Determine the (x, y) coordinate at the center of the cell enclosing the given text.  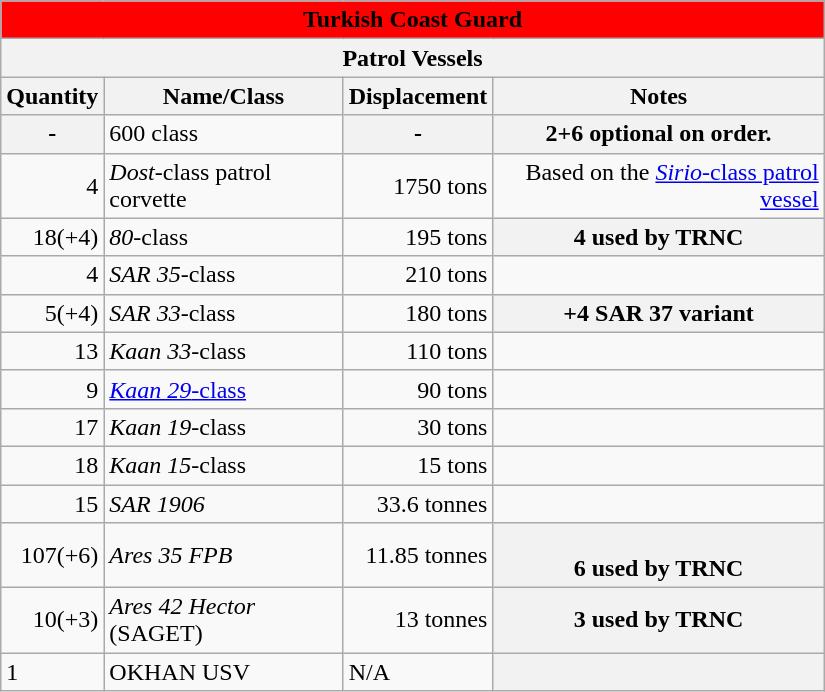
10(+3) (52, 620)
Kaan 29-class (224, 389)
1 (52, 672)
Ares 42 Hector (SAGET) (224, 620)
90 tons (418, 389)
Displacement (418, 96)
Kaan 19-class (224, 427)
Notes (658, 96)
Name/Class (224, 96)
15 tons (418, 465)
Patrol Vessels (413, 58)
15 (52, 503)
13 tonnes (418, 620)
9 (52, 389)
Turkish Coast Guard (413, 20)
210 tons (418, 275)
Kaan 33-class (224, 351)
13 (52, 351)
Dost-class patrol corvette (224, 186)
Based on the Sirio-class patrol vessel (658, 186)
2+6 optional on order. (658, 134)
5(+4) (52, 313)
OKHAN USV (224, 672)
4 used by TRNC (658, 237)
Ares 35 FPB (224, 556)
18 (52, 465)
80-class (224, 237)
195 tons (418, 237)
SAR 1906 (224, 503)
Kaan 15-class (224, 465)
110 tons (418, 351)
1750 tons (418, 186)
3 used by TRNC (658, 620)
N/A (418, 672)
+4 SAR 37 variant (658, 313)
600 class (224, 134)
107(+6) (52, 556)
180 tons (418, 313)
SAR 33-class (224, 313)
11.85 tonnes (418, 556)
18(+4) (52, 237)
SAR 35-class (224, 275)
17 (52, 427)
6 used by TRNC (658, 556)
30 tons (418, 427)
33.6 tonnes (418, 503)
Quantity (52, 96)
